Identify which cell holds the provided text, then report its [X, Y] central coordinate. 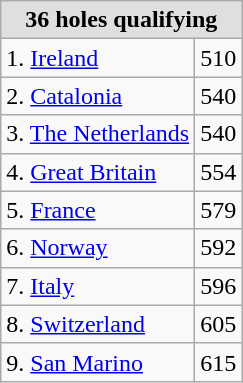
36 holes qualifying [122, 20]
6. Norway [98, 248]
3. The Netherlands [98, 134]
7. Italy [98, 286]
2. Catalonia [98, 96]
9. San Marino [98, 362]
605 [218, 324]
1. Ireland [98, 58]
579 [218, 210]
592 [218, 248]
554 [218, 172]
615 [218, 362]
510 [218, 58]
596 [218, 286]
8. Switzerland [98, 324]
5. France [98, 210]
4. Great Britain [98, 172]
